From the cell containing the given text, extract its center point as [x, y] coordinate. 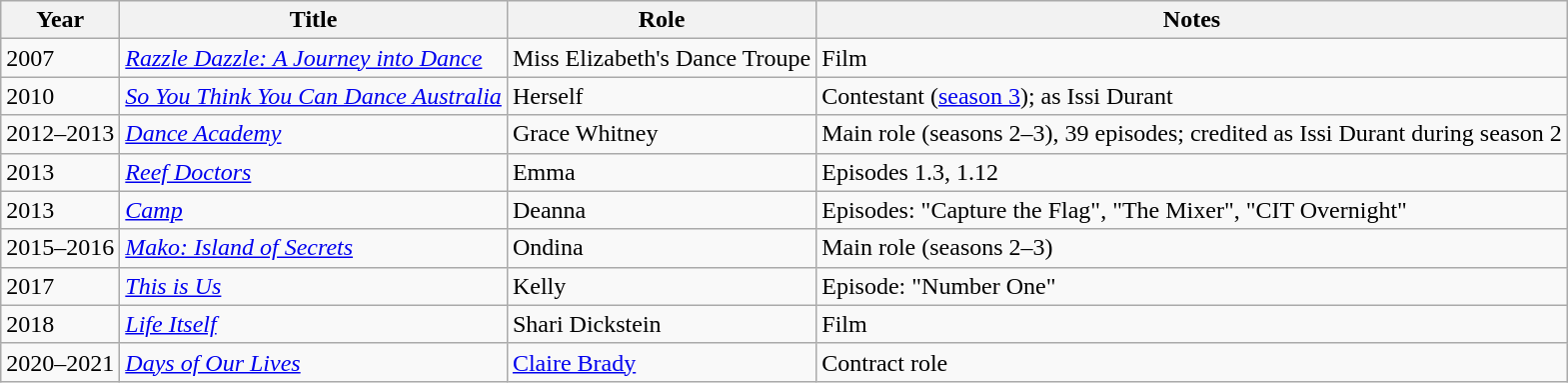
Episode: "Number One" [1192, 286]
2015–2016 [60, 248]
Episodes 1.3, 1.12 [1192, 172]
Emma [662, 172]
Life Itself [314, 324]
This is Us [314, 286]
Ondina [662, 248]
Contestant (season 3); as Issi Durant [1192, 96]
2012–2013 [60, 134]
Episodes: "Capture the Flag", "The Mixer", "CIT Overnight" [1192, 210]
2010 [60, 96]
Mako: Island of Secrets [314, 248]
Main role (seasons 2–3) [1192, 248]
2018 [60, 324]
Kelly [662, 286]
Year [60, 20]
Miss Elizabeth's Dance Troupe [662, 58]
Herself [662, 96]
Title [314, 20]
Days of Our Lives [314, 362]
So You Think You Can Dance Australia [314, 96]
Dance Academy [314, 134]
2007 [60, 58]
Claire Brady [662, 362]
Camp [314, 210]
Shari Dickstein [662, 324]
Contract role [1192, 362]
Deanna [662, 210]
Notes [1192, 20]
Grace Whitney [662, 134]
2020–2021 [60, 362]
2017 [60, 286]
Role [662, 20]
Razzle Dazzle: A Journey into Dance [314, 58]
Main role (seasons 2–3), 39 episodes; credited as Issi Durant during season 2 [1192, 134]
Reef Doctors [314, 172]
